Pinpoint the cell where the given text exists, returning its [X, Y] midpoint coordinate. 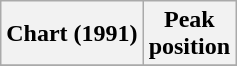
Chart (1991) [72, 34]
Peakposition [189, 34]
